Pinpoint the cell where the given text exists, returning its (x, y) midpoint coordinate. 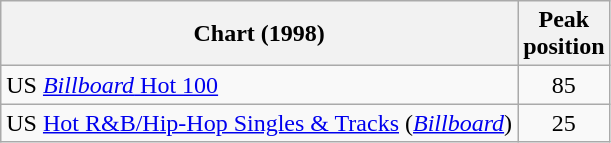
US Hot R&B/Hip-Hop Singles & Tracks (Billboard) (260, 123)
Chart (1998) (260, 34)
Peakposition (564, 34)
25 (564, 123)
85 (564, 85)
US Billboard Hot 100 (260, 85)
